Find where the given text appears and provide that cell's center as (X, Y) coordinate. 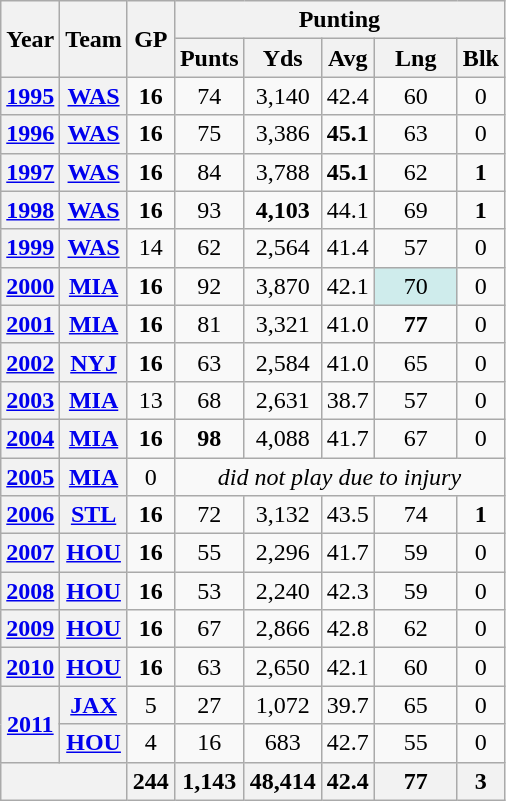
84 (209, 172)
68 (209, 400)
53 (209, 591)
92 (209, 286)
38.7 (348, 400)
2,240 (282, 591)
1,143 (209, 781)
1998 (30, 210)
3 (480, 781)
72 (209, 515)
3,132 (282, 515)
2,631 (282, 400)
683 (282, 743)
43.5 (348, 515)
Punting (339, 20)
2007 (30, 553)
69 (416, 210)
Punts (209, 58)
13 (150, 400)
2005 (30, 477)
3,870 (282, 286)
1995 (30, 96)
did not play due to injury (339, 477)
Lng (416, 58)
2,584 (282, 362)
75 (209, 134)
2,564 (282, 248)
42.3 (348, 591)
1999 (30, 248)
2011 (30, 724)
Year (30, 39)
14 (150, 248)
GP (150, 39)
27 (209, 705)
98 (209, 438)
Blk (480, 58)
2002 (30, 362)
41.4 (348, 248)
2006 (30, 515)
NYJ (94, 362)
2,296 (282, 553)
JAX (94, 705)
93 (209, 210)
2,650 (282, 667)
48,414 (282, 781)
42.8 (348, 629)
244 (150, 781)
2010 (30, 667)
2008 (30, 591)
1,072 (282, 705)
Yds (282, 58)
3,321 (282, 324)
2001 (30, 324)
2003 (30, 400)
2009 (30, 629)
3,788 (282, 172)
4,088 (282, 438)
3,386 (282, 134)
3,140 (282, 96)
2,866 (282, 629)
39.7 (348, 705)
42.7 (348, 743)
STL (94, 515)
70 (416, 286)
Avg (348, 58)
1996 (30, 134)
4,103 (282, 210)
1997 (30, 172)
2004 (30, 438)
44.1 (348, 210)
5 (150, 705)
4 (150, 743)
Team (94, 39)
81 (209, 324)
2000 (30, 286)
